Pinpoint the cell where the given text exists, returning its (x, y) midpoint coordinate. 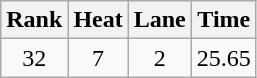
7 (98, 58)
Time (224, 20)
25.65 (224, 58)
Rank (34, 20)
2 (160, 58)
32 (34, 58)
Heat (98, 20)
Lane (160, 20)
